Extract the (X, Y) coordinate from the center of the cell holding the provided text.  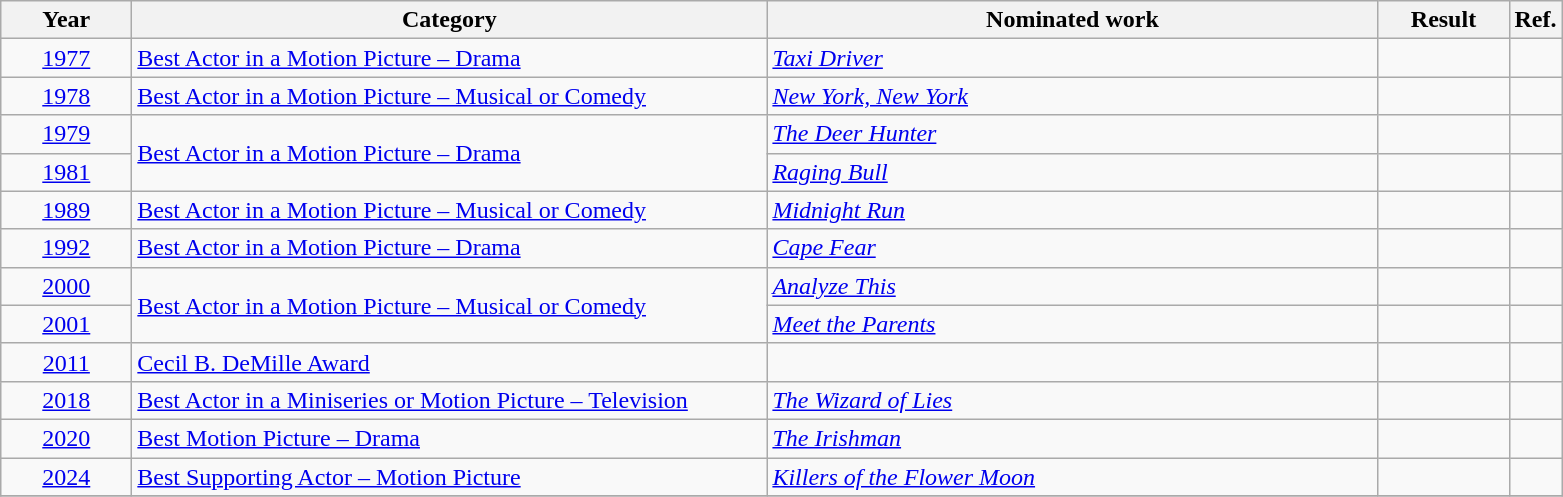
Cape Fear (1072, 248)
Ref. (1536, 20)
2000 (66, 286)
Killers of the Flower Moon (1072, 477)
Analyze This (1072, 286)
Category (450, 20)
1978 (66, 96)
1979 (66, 134)
Best Motion Picture – Drama (450, 438)
The Irishman (1072, 438)
2020 (66, 438)
Best Actor in a Miniseries or Motion Picture – Television (450, 400)
Taxi Driver (1072, 58)
Result (1444, 20)
Year (66, 20)
1977 (66, 58)
Nominated work (1072, 20)
The Wizard of Lies (1072, 400)
1981 (66, 172)
1989 (66, 210)
2018 (66, 400)
Best Supporting Actor – Motion Picture (450, 477)
Cecil B. DeMille Award (450, 362)
Raging Bull (1072, 172)
2011 (66, 362)
Midnight Run (1072, 210)
New York, New York (1072, 96)
1992 (66, 248)
Meet the Parents (1072, 324)
2001 (66, 324)
2024 (66, 477)
The Deer Hunter (1072, 134)
